Identify which cell holds the provided text, then report its [X, Y] central coordinate. 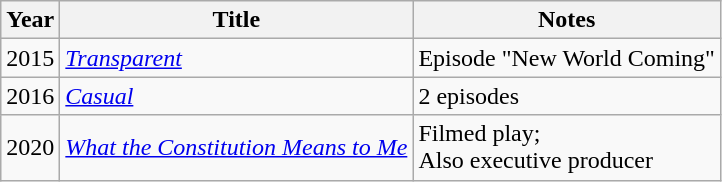
Notes [567, 20]
What the Constitution Means to Me [236, 148]
2 episodes [567, 96]
Episode "New World Coming" [567, 58]
2020 [30, 148]
Transparent [236, 58]
Filmed play;Also executive producer [567, 148]
2016 [30, 96]
Casual [236, 96]
2015 [30, 58]
Year [30, 20]
Title [236, 20]
